Capture the cell that displays the provided text and extract its [X, Y] central coordinate. 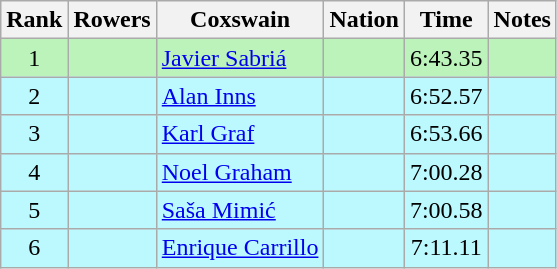
Karl Graf [240, 134]
7:00.28 [446, 172]
Coxswain [240, 20]
6:43.35 [446, 58]
Rowers [112, 20]
Nation [364, 20]
Noel Graham [240, 172]
Alan Inns [240, 96]
Rank [34, 20]
2 [34, 96]
4 [34, 172]
6:53.66 [446, 134]
Saša Mimić [240, 210]
Notes [522, 20]
3 [34, 134]
7:11.11 [446, 248]
5 [34, 210]
Javier Sabriá [240, 58]
7:00.58 [446, 210]
1 [34, 58]
Enrique Carrillo [240, 248]
6 [34, 248]
6:52.57 [446, 96]
Time [446, 20]
